Extract the [X, Y] coordinate from the center of the cell holding the provided text.  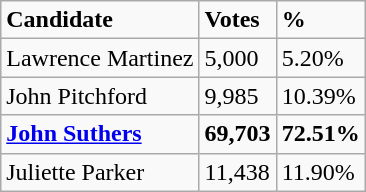
69,703 [238, 134]
Lawrence Martinez [100, 58]
72.51% [320, 134]
John Pitchford [100, 96]
10.39% [320, 96]
John Suthers [100, 134]
11,438 [238, 172]
5,000 [238, 58]
11.90% [320, 172]
Candidate [100, 20]
5.20% [320, 58]
Votes [238, 20]
Juliette Parker [100, 172]
% [320, 20]
9,985 [238, 96]
